Pinpoint the cell where the given text exists, returning its [X, Y] midpoint coordinate. 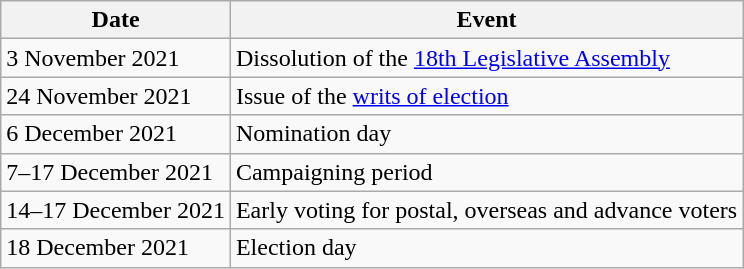
Early voting for postal, overseas and advance voters [486, 210]
24 November 2021 [116, 96]
Dissolution of the 18th Legislative Assembly [486, 58]
7–17 December 2021 [116, 172]
6 December 2021 [116, 134]
3 November 2021 [116, 58]
Campaigning period [486, 172]
14–17 December 2021 [116, 210]
Election day [486, 248]
18 December 2021 [116, 248]
Date [116, 20]
Event [486, 20]
Issue of the writs of election [486, 96]
Nomination day [486, 134]
